Capture the cell that displays the provided text and extract its (x, y) central coordinate. 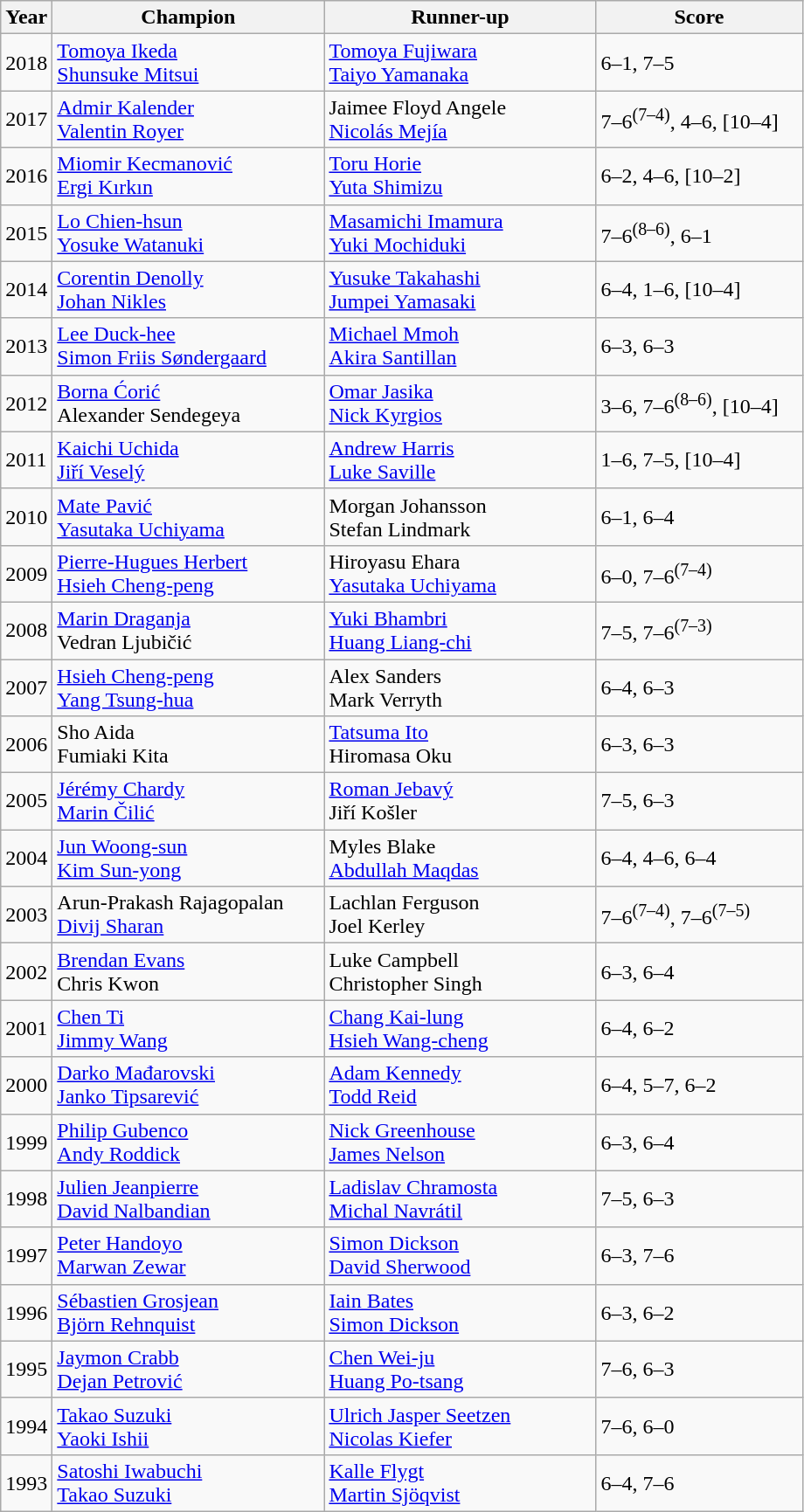
2016 (26, 176)
1995 (26, 1370)
3–6, 7–6(8–6), [10–4] (699, 404)
Morgan Johansson Stefan Lindmark (460, 517)
7–6(8–6), 6–1 (699, 232)
6–4, 6–3 (699, 687)
Lee Duck-hee Simon Friis Søndergaard (189, 346)
2012 (26, 404)
Simon Dickson David Sherwood (460, 1256)
Hsieh Cheng-peng Yang Tsung-hua (189, 687)
Darko Mađarovski Janko Tipsarević (189, 1085)
Jérémy Chardy Marin Čilić (189, 802)
Andrew Harris Luke Saville (460, 459)
6–1, 7–5 (699, 63)
Pierre-Hugues Herbert Hsieh Cheng-peng (189, 573)
Sho Aida Fumiaki Kita (189, 744)
2010 (26, 517)
Takao Suzuki Yaoki Ishii (189, 1426)
Jaimee Floyd Angele Nicolás Mejía (460, 119)
6–4, 7–6 (699, 1483)
Score (699, 17)
Year (26, 17)
2013 (26, 346)
Adam Kennedy Todd Reid (460, 1085)
2009 (26, 573)
6–3, 6–2 (699, 1312)
Runner-up (460, 17)
6–4, 1–6, [10–4] (699, 290)
2007 (26, 687)
Roman Jebavý Jiří Košler (460, 802)
2014 (26, 290)
7–6(7–4), 4–6, [10–4] (699, 119)
Peter Handoyo Marwan Zewar (189, 1256)
Mate Pavić Yasutaka Uchiyama (189, 517)
Iain Bates Simon Dickson (460, 1312)
Myles Blake Abdullah Maqdas (460, 858)
Ladislav Chramosta Michal Navrátil (460, 1198)
Lo Chien-hsun Yosuke Watanuki (189, 232)
6–4, 4–6, 6–4 (699, 858)
Arun-Prakash Rajagopalan Divij Sharan (189, 915)
Kalle Flygt Martin Sjöqvist (460, 1483)
1999 (26, 1143)
6–4, 6–2 (699, 1029)
1993 (26, 1483)
Marin Draganja Vedran Ljubičić (189, 631)
Masamichi Imamura Yuki Mochiduki (460, 232)
7–5, 7–6(7–3) (699, 631)
Corentin Denolly Johan Nikles (189, 290)
1994 (26, 1426)
6–1, 6–4 (699, 517)
2011 (26, 459)
2008 (26, 631)
2002 (26, 971)
Ulrich Jasper Seetzen Nicolas Kiefer (460, 1426)
Jaymon Crabb Dejan Petrović (189, 1370)
1996 (26, 1312)
Michael Mmoh Akira Santillan (460, 346)
6–2, 4–6, [10–2] (699, 176)
Hiroyasu Ehara Yasutaka Uchiyama (460, 573)
2006 (26, 744)
2003 (26, 915)
7–6(7–4), 7–6(7–5) (699, 915)
Omar Jasika Nick Kyrgios (460, 404)
Borna Ćorić Alexander Sendegeya (189, 404)
Champion (189, 17)
6–3, 7–6 (699, 1256)
Jun Woong-sun Kim Sun-yong (189, 858)
Miomir Kecmanović Ergi Kırkın (189, 176)
Chen Wei-ju Huang Po-tsang (460, 1370)
2004 (26, 858)
Yuki Bhambri Huang Liang-chi (460, 631)
2017 (26, 119)
Alex Sanders Mark Verryth (460, 687)
Nick Greenhouse James Nelson (460, 1143)
Philip Gubenco Andy Roddick (189, 1143)
2000 (26, 1085)
Tomoya Ikeda Shunsuke Mitsui (189, 63)
Toru Horie Yuta Shimizu (460, 176)
Sébastien Grosjean Björn Rehnquist (189, 1312)
7–6, 6–3 (699, 1370)
1–6, 7–5, [10–4] (699, 459)
Satoshi Iwabuchi Takao Suzuki (189, 1483)
Tatsuma Ito Hiromasa Oku (460, 744)
Kaichi Uchida Jiří Veselý (189, 459)
6–4, 5–7, 6–2 (699, 1085)
Brendan Evans Chris Kwon (189, 971)
Chen Ti Jimmy Wang (189, 1029)
Luke Campbell Christopher Singh (460, 971)
7–6, 6–0 (699, 1426)
2015 (26, 232)
2001 (26, 1029)
2005 (26, 802)
Chang Kai-lung Hsieh Wang-cheng (460, 1029)
Yusuke Takahashi Jumpei Yamasaki (460, 290)
Admir Kalender Valentin Royer (189, 119)
Tomoya Fujiwara Taiyo Yamanaka (460, 63)
Julien Jeanpierre David Nalbandian (189, 1198)
1997 (26, 1256)
Lachlan Ferguson Joel Kerley (460, 915)
6–0, 7–6(7–4) (699, 573)
2018 (26, 63)
1998 (26, 1198)
